Search for the cell housing the specified text and yield its [x, y] center coordinate. 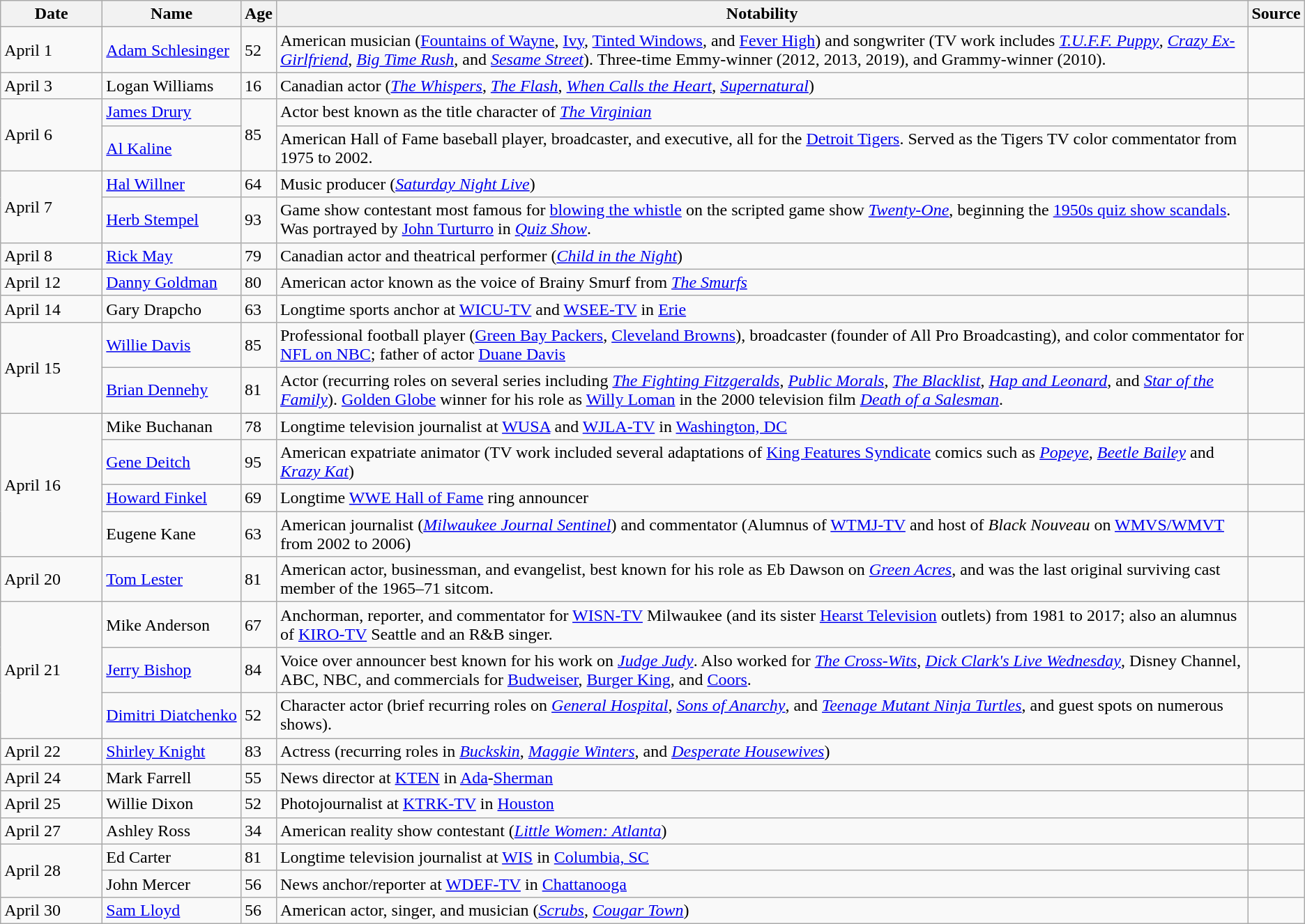
Sam Lloyd [171, 910]
American actor known as the voice of Brainy Smurf from The Smurfs [762, 282]
55 [258, 778]
April 6 [52, 135]
Longtime television journalist at WIS in Columbia, SC [762, 857]
84 [258, 670]
Photojournalist at KTRK-TV in Houston [762, 804]
John Mercer [171, 884]
16 [258, 86]
April 12 [52, 282]
Eugene Kane [171, 534]
April 20 [52, 580]
Hal Willner [171, 184]
Willie Dixon [171, 804]
April 1 [52, 50]
Notability [762, 14]
Howard Finkel [171, 498]
79 [258, 256]
Age [258, 14]
Name [171, 14]
67 [258, 624]
American journalist (Milwaukee Journal Sentinel) and commentator (Alumnus of WTMJ-TV and host of Black Nouveau on WMVS/WMVT from 2002 to 2006) [762, 534]
April 21 [52, 670]
Date [52, 14]
American reality show contestant (Little Women: Atlanta) [762, 831]
Canadian actor (The Whispers, The Flash, When Calls the Heart, Supernatural) [762, 86]
Ashley Ross [171, 831]
James Drury [171, 112]
Herb Stempel [171, 220]
83 [258, 751]
78 [258, 426]
Source [1276, 14]
American expatriate animator (TV work included several adaptations of King Features Syndicate comics such as Popeye, Beetle Bailey and Krazy Kat) [762, 463]
Jerry Bishop [171, 670]
April 8 [52, 256]
Mark Farrell [171, 778]
95 [258, 463]
April 14 [52, 309]
April 30 [52, 910]
Mike Buchanan [171, 426]
69 [258, 498]
Mike Anderson [171, 624]
April 27 [52, 831]
April 25 [52, 804]
News director at KTEN in Ada-Sherman [762, 778]
News anchor/reporter at WDEF-TV in Chattanooga [762, 884]
April 24 [52, 778]
93 [258, 220]
Character actor (brief recurring roles on General Hospital, Sons of Anarchy, and Teenage Mutant Ninja Turtles, and guest spots on numerous shows). [762, 715]
Rick May [171, 256]
Al Kaline [171, 148]
Willie Davis [171, 344]
Shirley Knight [171, 751]
64 [258, 184]
Ed Carter [171, 857]
Adam Schlesinger [171, 50]
Dimitri Diatchenko [171, 715]
Logan Williams [171, 86]
Gary Drapcho [171, 309]
Music producer (Saturday Night Live) [762, 184]
Gene Deitch [171, 463]
Longtime television journalist at WUSA and WJLA-TV in Washington, DC [762, 426]
Actor best known as the title character of The Virginian [762, 112]
80 [258, 282]
April 16 [52, 484]
34 [258, 831]
Brian Dennehy [171, 390]
Danny Goldman [171, 282]
American actor, singer, and musician (Scrubs, Cougar Town) [762, 910]
April 15 [52, 367]
Longtime WWE Hall of Fame ring announcer [762, 498]
April 22 [52, 751]
Tom Lester [171, 580]
April 7 [52, 206]
April 3 [52, 86]
April 28 [52, 870]
Longtime sports anchor at WICU-TV and WSEE-TV in Erie [762, 309]
Canadian actor and theatrical performer (Child in the Night) [762, 256]
Actress (recurring roles in Buckskin, Maggie Winters, and Desperate Housewives) [762, 751]
